Determine the (x, y) coordinate at the center of the cell enclosing the given text.  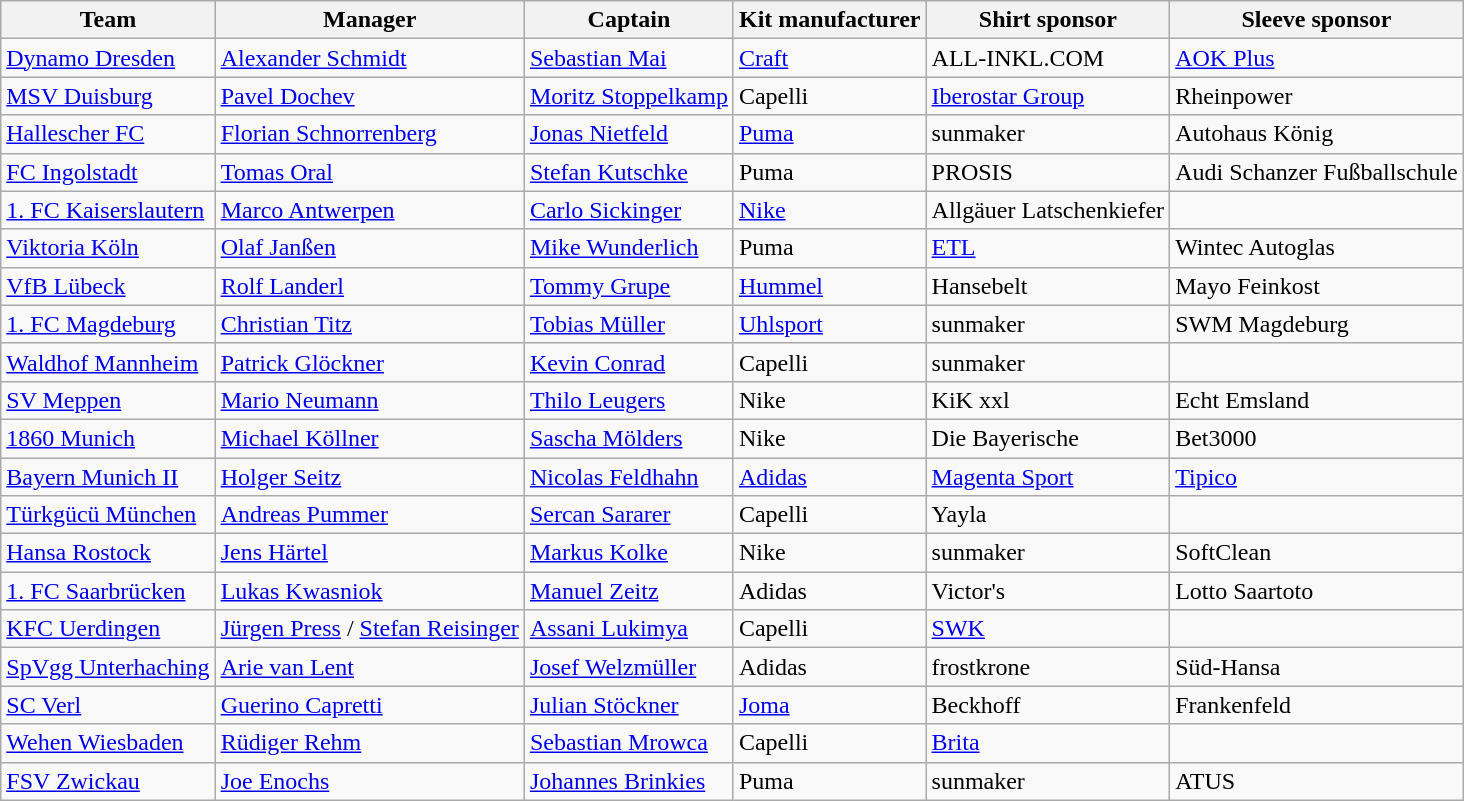
Alexander Schmidt (370, 58)
Olaf Janßen (370, 248)
Waldhof Mannheim (108, 362)
AOK Plus (1317, 58)
Moritz Stoppelkamp (628, 96)
Rüdiger Rehm (370, 743)
Brita (1048, 743)
KFC Uerdingen (108, 629)
Victor's (1048, 591)
Türkgücü München (108, 515)
Rheinpower (1317, 96)
Audi Schanzer Fußballschule (1317, 172)
Joe Enochs (370, 781)
1. FC Kaiserslautern (108, 210)
Manager (370, 20)
Florian Schnorrenberg (370, 134)
Süd-Hansa (1317, 667)
Shirt sponsor (1048, 20)
Patrick Glöckner (370, 362)
Josef Welzmüller (628, 667)
Bet3000 (1317, 438)
Frankenfeld (1317, 705)
Mike Wunderlich (628, 248)
Pavel Dochev (370, 96)
Craft (830, 58)
Manuel Zeitz (628, 591)
SpVgg Unterhaching (108, 667)
Bayern Munich II (108, 477)
SV Meppen (108, 400)
Dynamo Dresden (108, 58)
SWK (1048, 629)
Marco Antwerpen (370, 210)
Tomas Oral (370, 172)
Echt Emsland (1317, 400)
Stefan Kutschke (628, 172)
Hallescher FC (108, 134)
Sercan Sararer (628, 515)
Sebastian Mai (628, 58)
Sascha Mölders (628, 438)
Mario Neumann (370, 400)
Autohaus König (1317, 134)
Julian Stöckner (628, 705)
Guerino Capretti (370, 705)
Assani Lukimya (628, 629)
Uhlsport (830, 324)
Beckhoff (1048, 705)
Wehen Wiesbaden (108, 743)
Jürgen Press / Stefan Reisinger (370, 629)
SoftClean (1317, 553)
MSV Duisburg (108, 96)
Jens Härtel (370, 553)
Nicolas Feldhahn (628, 477)
Carlo Sickinger (628, 210)
Holger Seitz (370, 477)
Team (108, 20)
Rolf Landerl (370, 286)
SC Verl (108, 705)
frostkrone (1048, 667)
Arie van Lent (370, 667)
SWM Magdeburg (1317, 324)
Die Bayerische (1048, 438)
PROSIS (1048, 172)
Captain (628, 20)
Allgäuer Latschenkiefer (1048, 210)
Mayo Feinkost (1317, 286)
Michael Köllner (370, 438)
Thilo Leugers (628, 400)
Joma (830, 705)
Tipico (1317, 477)
Andreas Pummer (370, 515)
1. FC Saarbrücken (108, 591)
1. FC Magdeburg (108, 324)
FSV Zwickau (108, 781)
Lotto Saartoto (1317, 591)
Sebastian Mrowca (628, 743)
Kevin Conrad (628, 362)
Kit manufacturer (830, 20)
Wintec Autoglas (1317, 248)
Markus Kolke (628, 553)
Hansebelt (1048, 286)
1860 Munich (108, 438)
VfB Lübeck (108, 286)
Jonas Nietfeld (628, 134)
Viktoria Köln (108, 248)
Hummel (830, 286)
Yayla (1048, 515)
Tommy Grupe (628, 286)
Lukas Kwasniok (370, 591)
FC Ingolstadt (108, 172)
Tobias Müller (628, 324)
Christian Titz (370, 324)
Hansa Rostock (108, 553)
Sleeve sponsor (1317, 20)
ALL-INKL.COM (1048, 58)
ETL (1048, 248)
Iberostar Group (1048, 96)
ATUS (1317, 781)
Johannes Brinkies (628, 781)
KiK xxl (1048, 400)
Magenta Sport (1048, 477)
